From the cell containing the given text, extract its center point as [x, y] coordinate. 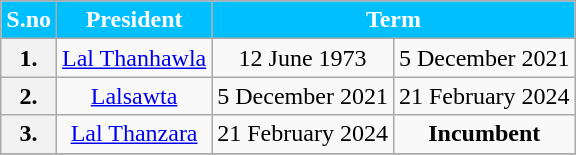
Lalsawta [134, 96]
President [134, 20]
3. [29, 134]
Lal Thanhawla [134, 58]
1. [29, 58]
Term [394, 20]
2. [29, 96]
12 June 1973 [303, 58]
S.no [29, 20]
Incumbent [484, 134]
Lal Thanzara [134, 134]
